Search for the cell housing the specified text and yield its [X, Y] center coordinate. 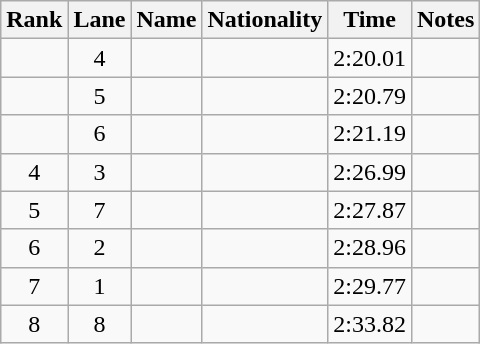
Nationality [265, 20]
Rank [34, 20]
Lane [100, 20]
2:29.77 [370, 286]
Notes [445, 20]
2:26.99 [370, 172]
2:28.96 [370, 248]
2:21.19 [370, 134]
Name [166, 20]
1 [100, 286]
2:27.87 [370, 210]
2:20.01 [370, 58]
Time [370, 20]
2 [100, 248]
3 [100, 172]
2:20.79 [370, 96]
2:33.82 [370, 324]
